Locate the cell with the specified text and output its [x, y] center coordinate. 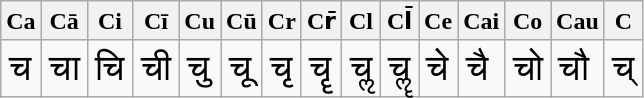
च् [623, 68]
Co [528, 21]
चु [200, 68]
चॢ [361, 68]
Cu [200, 21]
चै [482, 68]
चि [110, 68]
ची [156, 68]
चू [242, 68]
Cī [156, 21]
Cū [242, 21]
C [623, 21]
चा [64, 68]
Cr̄ [321, 21]
चृ [282, 68]
च [21, 68]
चो [528, 68]
Ce [438, 21]
Cai [482, 21]
चॣ [399, 68]
Cau [578, 21]
चॄ [321, 68]
Cā [64, 21]
Cl̄ [399, 21]
Cl [361, 21]
Ci [110, 21]
चे [438, 68]
Cr [282, 21]
चौ [578, 68]
Ca [21, 21]
